From the cell containing the given text, extract its center point as (X, Y) coordinate. 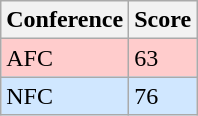
Conference (65, 20)
AFC (65, 58)
63 (163, 58)
76 (163, 96)
NFC (65, 96)
Score (163, 20)
